For the text-containing cell, return its midpoint in [X, Y] coordinate format. 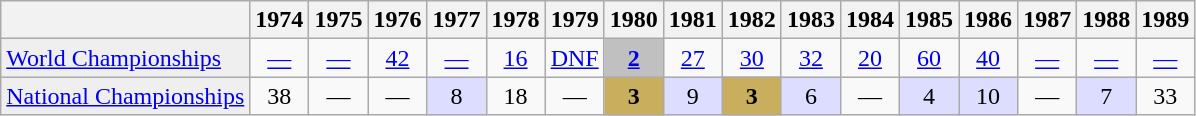
1984 [870, 20]
32 [810, 58]
1981 [692, 20]
38 [280, 96]
20 [870, 58]
7 [1106, 96]
2 [634, 58]
1985 [930, 20]
30 [752, 58]
40 [988, 58]
1987 [1048, 20]
1975 [338, 20]
4 [930, 96]
60 [930, 58]
1979 [574, 20]
1977 [456, 20]
1983 [810, 20]
16 [516, 58]
8 [456, 96]
1980 [634, 20]
National Championships [126, 96]
9 [692, 96]
1974 [280, 20]
42 [398, 58]
1982 [752, 20]
1978 [516, 20]
10 [988, 96]
1986 [988, 20]
33 [1166, 96]
World Championships [126, 58]
1976 [398, 20]
18 [516, 96]
1988 [1106, 20]
DNF [574, 58]
1989 [1166, 20]
6 [810, 96]
27 [692, 58]
